Locate the cell with the specified text and output its (x, y) center coordinate. 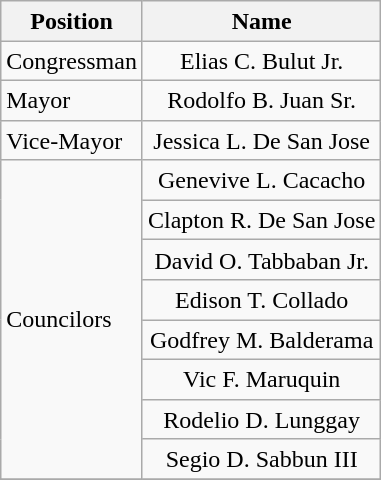
Jessica L. De San Jose (261, 140)
Clapton R. De San Jose (261, 220)
Edison T. Collado (261, 300)
Position (72, 21)
Name (261, 21)
David O. Tabbaban Jr. (261, 260)
Genevive L. Cacacho (261, 180)
Congressman (72, 61)
Elias C. Bulut Jr. (261, 61)
Segio D. Sabbun III (261, 459)
Vic F. Maruquin (261, 379)
Vice-Mayor (72, 140)
Rodolfo B. Juan Sr. (261, 100)
Mayor (72, 100)
Godfrey M. Balderama (261, 340)
Councilors (72, 320)
Rodelio D. Lunggay (261, 419)
